Determine the (X, Y) coordinate at the center of the cell enclosing the given text.  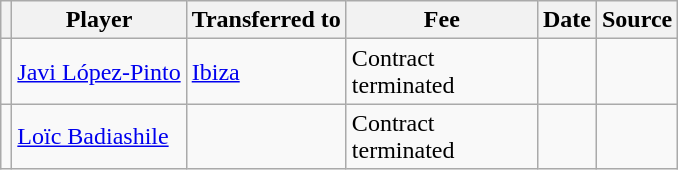
Loïc Badiashile (99, 136)
Date (566, 20)
Player (99, 20)
Source (636, 20)
Javi López-Pinto (99, 72)
Transferred to (266, 20)
Ibiza (266, 72)
Fee (442, 20)
